Detect which cell encompasses the target text, then output its (X, Y) center coordinate. 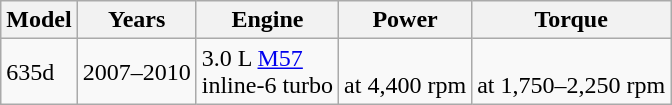
at 1,750–2,250 rpm (572, 72)
635d (39, 72)
3.0 L M57 inline-6 turbo (267, 72)
Model (39, 20)
at 4,400 rpm (406, 72)
2007–2010 (136, 72)
Engine (267, 20)
Years (136, 20)
Power (406, 20)
Torque (572, 20)
